Detect which cell encompasses the target text, then output its [X, Y] center coordinate. 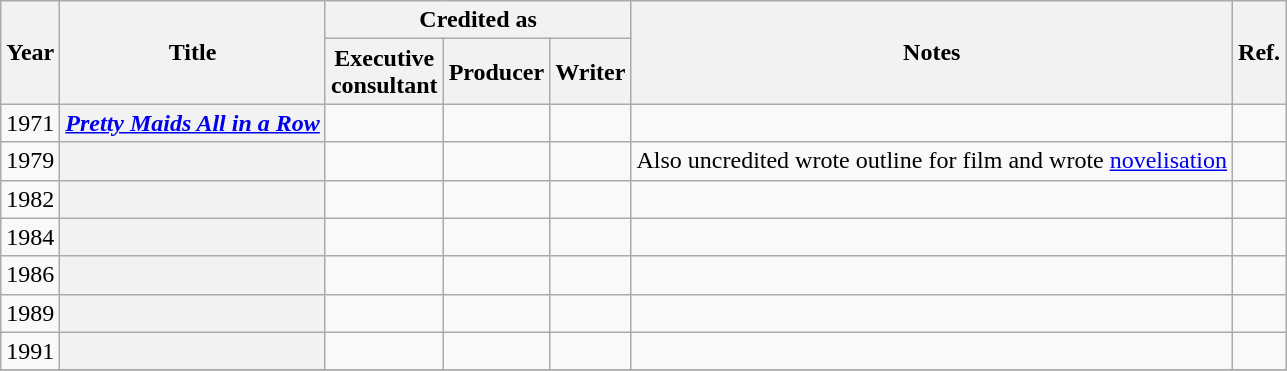
Title [193, 52]
1979 [30, 161]
Also uncredited wrote outline for film and wrote novelisation [932, 161]
Year [30, 52]
Producer [496, 72]
1986 [30, 275]
Credited as [478, 20]
Pretty Maids All in a Row [193, 123]
1984 [30, 237]
1989 [30, 313]
1971 [30, 123]
Notes [932, 52]
1991 [30, 351]
Writer [590, 72]
Ref. [1260, 52]
1982 [30, 199]
Executive consultant [384, 72]
